Locate the cell with the specified text and output its [x, y] center coordinate. 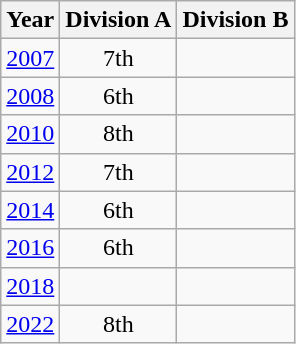
2007 [30, 58]
2012 [30, 172]
2014 [30, 210]
2018 [30, 286]
2022 [30, 324]
2016 [30, 248]
Division A [118, 20]
2008 [30, 96]
Year [30, 20]
2010 [30, 134]
Division B [236, 20]
